Provide the (X, Y) coordinate of the cell's center where the given text is located.  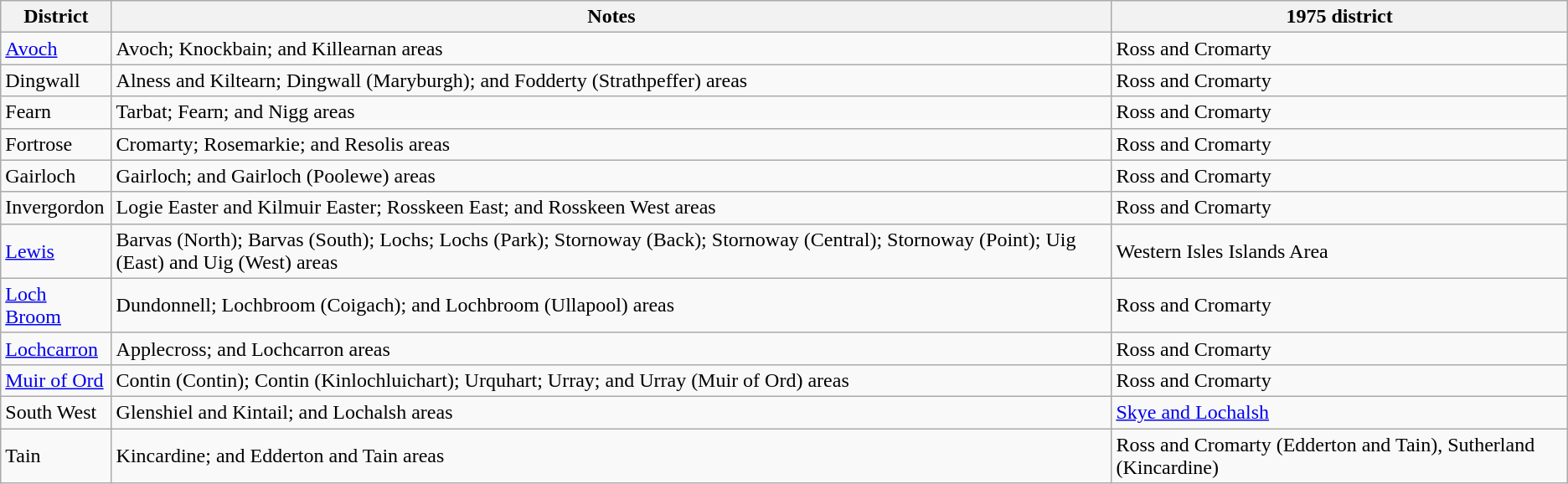
Invergordon (56, 208)
Tarbat; Fearn; and Nigg areas (611, 112)
Glenshiel and Kintail; and Lochalsh areas (611, 412)
Avoch (56, 49)
Gairloch; and Gairloch (Poolewe) areas (611, 176)
Notes (611, 17)
Cromarty; Rosemarkie; and Resolis areas (611, 144)
Gairloch (56, 176)
Ross and Cromarty (Edderton and Tain), Sutherland (Kincardine) (1339, 456)
Fortrose (56, 144)
South West (56, 412)
Dundonnell; Lochbroom (Coigach); and Lochbroom (Ullapool) areas (611, 305)
Alness and Kiltearn; Dingwall (Maryburgh); and Fodderty (Strathpeffer) areas (611, 80)
Skye and Lochalsh (1339, 412)
Barvas (North); Barvas (South); Lochs; Lochs (Park); Stornoway (Back); Stornoway (Central); Stornoway (Point); Uig (East) and Uig (West) areas (611, 251)
Logie Easter and Kilmuir Easter; Rosskeen East; and Rosskeen West areas (611, 208)
1975 district (1339, 17)
Kincardine; and Edderton and Tain areas (611, 456)
Dingwall (56, 80)
Applecross; and Lochcarron areas (611, 348)
Western Isles Islands Area (1339, 251)
Tain (56, 456)
Lewis (56, 251)
Avoch; Knockbain; and Killearnan areas (611, 49)
Muir of Ord (56, 380)
Contin (Contin); Contin (Kinlochluichart); Urquhart; Urray; and Urray (Muir of Ord) areas (611, 380)
Fearn (56, 112)
Loch Broom (56, 305)
District (56, 17)
Lochcarron (56, 348)
